Return [X, Y] of the center of cell containing provided text 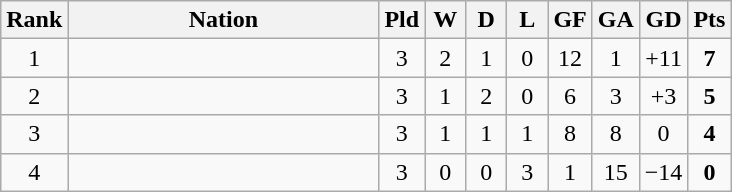
15 [616, 172]
5 [710, 96]
GF [570, 20]
Nation [224, 20]
Rank [34, 20]
7 [710, 58]
W [446, 20]
Pld [402, 20]
+3 [664, 96]
GA [616, 20]
6 [570, 96]
D [486, 20]
+11 [664, 58]
12 [570, 58]
GD [664, 20]
L [528, 20]
Pts [710, 20]
−14 [664, 172]
